Locate the cell with the specified text and output its [x, y] center coordinate. 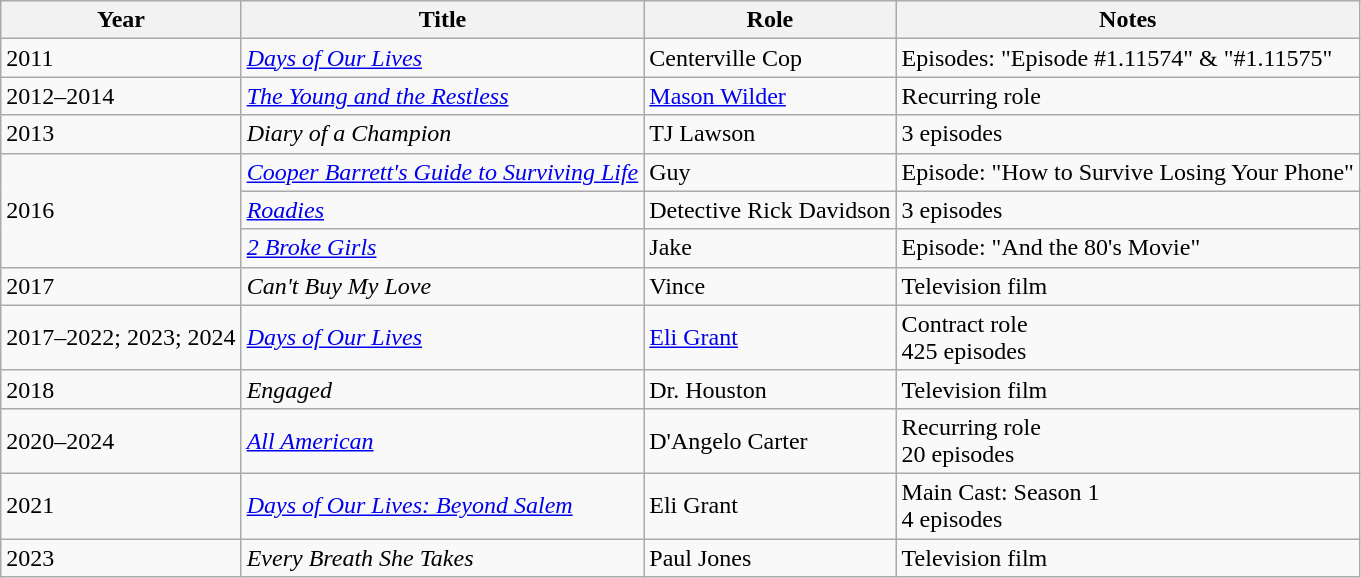
2016 [121, 210]
Days of Our Lives: Beyond Salem [442, 506]
Roadies [442, 210]
Recurring role [1128, 96]
2012–2014 [121, 96]
D'Angelo Carter [770, 440]
Dr. Houston [770, 389]
Guy [770, 172]
Year [121, 20]
Recurring role20 episodes [1128, 440]
2017 [121, 286]
Mason Wilder [770, 96]
Notes [1128, 20]
Title [442, 20]
TJ Lawson [770, 134]
Can't Buy My Love [442, 286]
2020–2024 [121, 440]
Main Cast: Season 14 episodes [1128, 506]
Contract role425 episodes [1128, 338]
Episode: "How to Survive Losing Your Phone" [1128, 172]
Paul Jones [770, 557]
2018 [121, 389]
Diary of a Champion [442, 134]
Every Breath She Takes [442, 557]
All American [442, 440]
Cooper Barrett's Guide to Surviving Life [442, 172]
Episode: "And the 80's Movie" [1128, 248]
Vince [770, 286]
2021 [121, 506]
2 Broke Girls [442, 248]
2011 [121, 58]
Role [770, 20]
2017–2022; 2023; 2024 [121, 338]
2023 [121, 557]
2013 [121, 134]
Centerville Cop [770, 58]
Jake [770, 248]
Detective Rick Davidson [770, 210]
Episodes: "Episode #1.11574" & "#1.11575" [1128, 58]
The Young and the Restless [442, 96]
Engaged [442, 389]
